Output the (X, Y) coordinate of the center of the cell containing the given text.  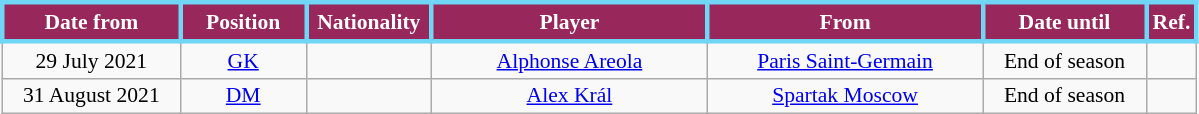
Paris Saint-Germain (845, 60)
Player (570, 22)
Alphonse Areola (570, 60)
DM (243, 96)
Date until (1064, 22)
From (845, 22)
31 August 2021 (91, 96)
Ref. (1172, 22)
Spartak Moscow (845, 96)
GK (243, 60)
Alex Král (570, 96)
29 July 2021 (91, 60)
Position (243, 22)
Nationality (369, 22)
Date from (91, 22)
